Determine the (x, y) coordinate at the center of the cell enclosing the given text.  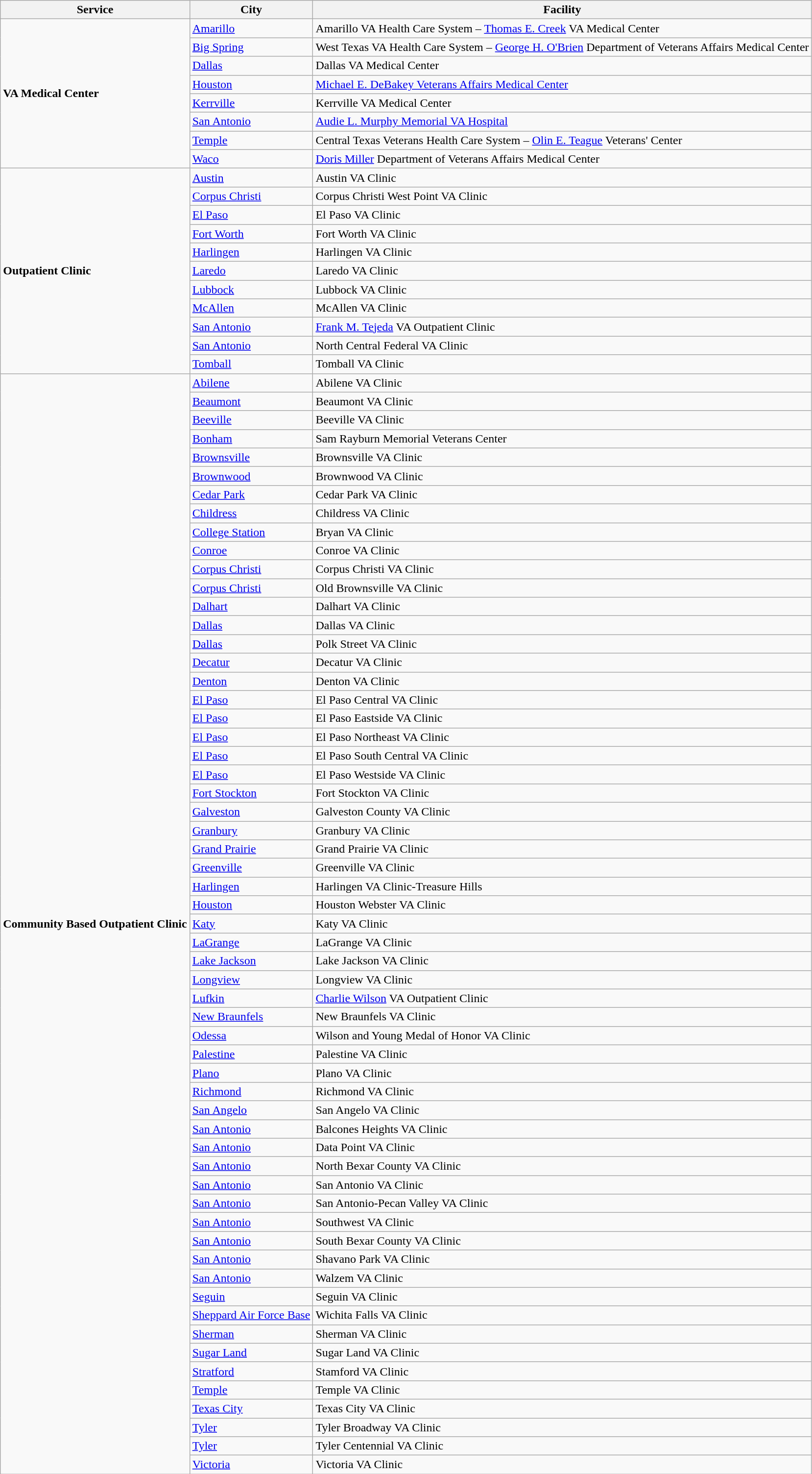
South Bexar County VA Clinic (562, 1241)
El Paso Westside VA Clinic (562, 774)
Seguin VA Clinic (562, 1297)
El Paso VA Clinic (562, 215)
Conroe VA Clinic (562, 551)
Brownsville (251, 457)
Corpus Christi VA Clinic (562, 569)
Plano VA Clinic (562, 1073)
Longview (251, 980)
Brownsville VA Clinic (562, 457)
Katy VA Clinic (562, 924)
West Texas VA Health Care System – George H. O'Brien Department of Veterans Affairs Medical Center (562, 47)
Service (95, 10)
Kerrville (251, 103)
Wichita Falls VA Clinic (562, 1315)
Lake Jackson VA Clinic (562, 961)
Grand Prairie (251, 849)
Lubbock (251, 290)
Sam Rayburn Memorial Veterans Center (562, 439)
San Angelo VA Clinic (562, 1110)
Big Spring (251, 47)
Austin VA Clinic (562, 177)
Temple VA Clinic (562, 1390)
Galveston County VA Clinic (562, 811)
Tomball VA Clinic (562, 364)
Decatur (251, 663)
Outpatient Clinic (95, 270)
Polk Street VA Clinic (562, 644)
Lubbock VA Clinic (562, 290)
Corpus Christi West Point VA Clinic (562, 196)
Victoria (251, 1465)
Tomball (251, 364)
Dalhart (251, 607)
Grand Prairie VA Clinic (562, 849)
Tyler Broadway VA Clinic (562, 1427)
Bryan VA Clinic (562, 532)
Beeville VA Clinic (562, 420)
Old Brownsville VA Clinic (562, 588)
Richmond VA Clinic (562, 1091)
New Braunfels (251, 1017)
Conroe (251, 551)
Greenville VA Clinic (562, 868)
Amarillo (251, 28)
Amarillo VA Health Care System – Thomas E. Creek VA Medical Center (562, 28)
Denton VA Clinic (562, 681)
Galveston (251, 811)
El Paso Northeast VA Clinic (562, 737)
LaGrange VA Clinic (562, 942)
New Braunfels VA Clinic (562, 1017)
Waco (251, 159)
Dallas VA Clinic (562, 625)
Plano (251, 1073)
Tyler Centennial VA Clinic (562, 1446)
Fort Worth VA Clinic (562, 234)
Facility (562, 10)
Michael E. DeBakey Veterans Affairs Medical Center (562, 84)
Dallas VA Medical Center (562, 66)
Sugar Land VA Clinic (562, 1352)
Frank M. Tejeda VA Outpatient Clinic (562, 327)
VA Medical Center (95, 94)
Sugar Land (251, 1352)
Granbury VA Clinic (562, 831)
Cedar Park (251, 494)
Beeville (251, 420)
Cedar Park VA Clinic (562, 494)
Wilson and Young Medal of Honor VA Clinic (562, 1035)
Bonham (251, 439)
Greenville (251, 868)
Childress (251, 513)
Longview VA Clinic (562, 980)
Kerrville VA Medical Center (562, 103)
Decatur VA Clinic (562, 663)
Stamford VA Clinic (562, 1371)
City (251, 10)
Denton (251, 681)
Granbury (251, 831)
Community Based Outpatient Clinic (95, 924)
LaGrange (251, 942)
Stratford (251, 1371)
Palestine (251, 1054)
Sherman (251, 1334)
San Antonio-Pecan Valley VA Clinic (562, 1204)
Laredo VA Clinic (562, 271)
Texas City (251, 1408)
Houston Webster VA Clinic (562, 905)
El Paso South Central VA Clinic (562, 756)
Shavano Park VA Clinic (562, 1259)
Palestine VA Clinic (562, 1054)
El Paso Central VA Clinic (562, 700)
Harlingen VA Clinic-Treasure Hills (562, 886)
Laredo (251, 271)
Fort Worth (251, 234)
Walzem VA Clinic (562, 1278)
Southwest VA Clinic (562, 1222)
Central Texas Veterans Health Care System – Olin E. Teague Veterans' Center (562, 140)
Richmond (251, 1091)
San Antonio VA Clinic (562, 1185)
North Bexar County VA Clinic (562, 1166)
Childress VA Clinic (562, 513)
Lufkin (251, 998)
Charlie Wilson VA Outpatient Clinic (562, 998)
Dalhart VA Clinic (562, 607)
Brownwood (251, 476)
Fort Stockton VA Clinic (562, 793)
Lake Jackson (251, 961)
McAllen (251, 308)
Abilene (251, 383)
Austin (251, 177)
McAllen VA Clinic (562, 308)
Sheppard Air Force Base (251, 1315)
Data Point VA Clinic (562, 1148)
Abilene VA Clinic (562, 383)
Doris Miller Department of Veterans Affairs Medical Center (562, 159)
Katy (251, 924)
Seguin (251, 1297)
Victoria VA Clinic (562, 1465)
El Paso Eastside VA Clinic (562, 718)
North Central Federal VA Clinic (562, 345)
Beaumont (251, 401)
College Station (251, 532)
Audie L. Murphy Memorial VA Hospital (562, 122)
Fort Stockton (251, 793)
Harlingen VA Clinic (562, 252)
Texas City VA Clinic (562, 1408)
Beaumont VA Clinic (562, 401)
Balcones Heights VA Clinic (562, 1129)
Sherman VA Clinic (562, 1334)
Odessa (251, 1035)
Brownwood VA Clinic (562, 476)
San Angelo (251, 1110)
